Scan for the cell matching the given text and deliver its (x, y) coordinate at center. 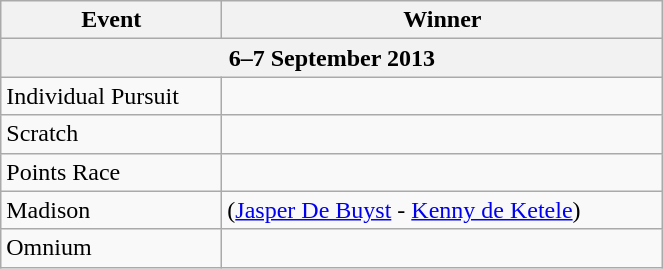
Omnium (112, 248)
Winner (442, 20)
Scratch (112, 134)
6–7 September 2013 (332, 58)
Event (112, 20)
Points Race (112, 172)
(Jasper De Buyst - Kenny de Ketele) (442, 210)
Madison (112, 210)
Individual Pursuit (112, 96)
